Scan for the cell matching the given text and deliver its [x, y] coordinate at center. 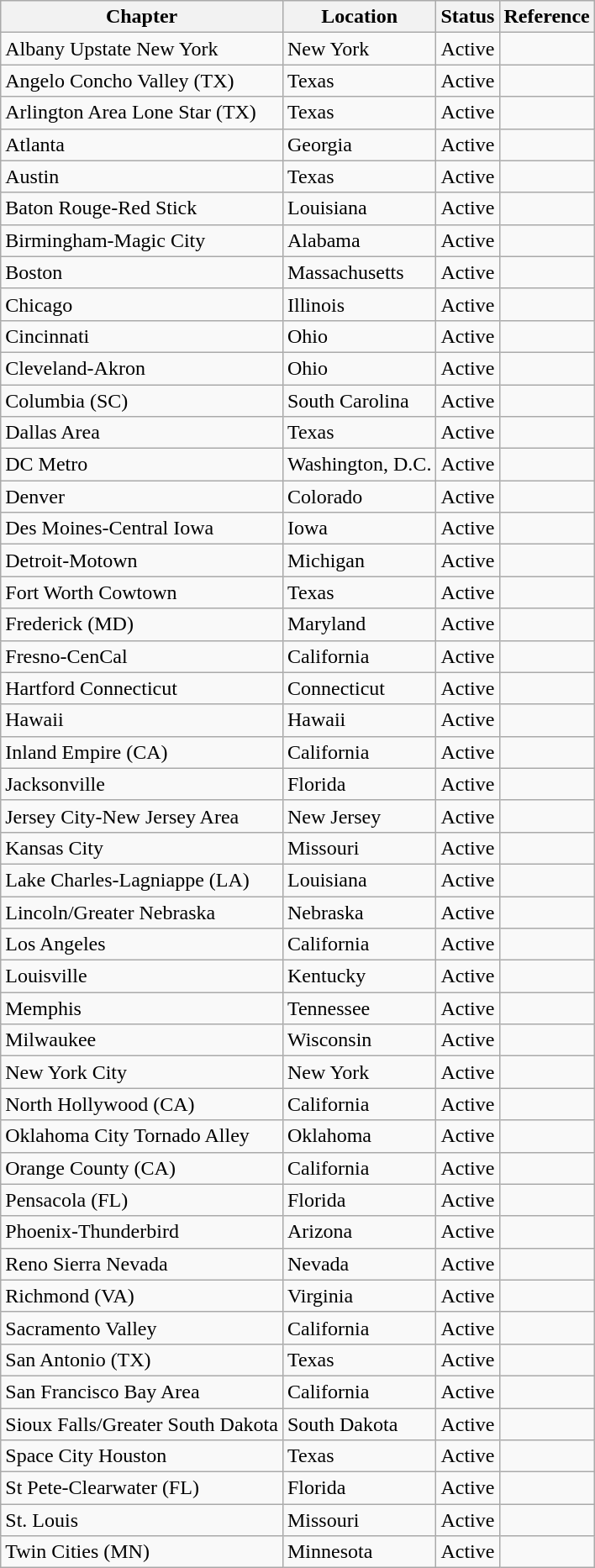
Milwaukee [142, 1040]
Albany Upstate New York [142, 49]
Twin Cities (MN) [142, 1552]
New Jersey [359, 816]
New York City [142, 1072]
Lincoln/Greater Nebraska [142, 912]
Richmond (VA) [142, 1296]
Denver [142, 497]
Austin [142, 176]
North Hollywood (CA) [142, 1104]
Frederick (MD) [142, 624]
Orange County (CA) [142, 1168]
Reno Sierra Nevada [142, 1264]
Status [467, 17]
South Dakota [359, 1424]
Kentucky [359, 976]
Lake Charles-Lagniappe (LA) [142, 880]
Alabama [359, 240]
Arlington Area Lone Star (TX) [142, 113]
Washington, D.C. [359, 465]
Atlanta [142, 145]
Connecticut [359, 688]
Oklahoma [359, 1136]
Inland Empire (CA) [142, 752]
Phoenix-Thunderbird [142, 1232]
Massachusetts [359, 272]
Minnesota [359, 1552]
Michigan [359, 560]
Angelo Concho Valley (TX) [142, 81]
Detroit-Motown [142, 560]
Los Angeles [142, 944]
Dallas Area [142, 433]
Iowa [359, 529]
Location [359, 17]
San Antonio (TX) [142, 1360]
Birmingham-Magic City [142, 240]
Louisville [142, 976]
DC Metro [142, 465]
Virginia [359, 1296]
Cincinnati [142, 336]
Illinois [359, 304]
Hartford Connecticut [142, 688]
Columbia (SC) [142, 401]
Sacramento Valley [142, 1328]
Wisconsin [359, 1040]
Nebraska [359, 912]
Boston [142, 272]
St Pete-Clearwater (FL) [142, 1488]
Sioux Falls/Greater South Dakota [142, 1424]
Jersey City-New Jersey Area [142, 816]
South Carolina [359, 401]
St. Louis [142, 1520]
Kansas City [142, 848]
Chicago [142, 304]
San Francisco Bay Area [142, 1392]
Des Moines-Central Iowa [142, 529]
Cleveland-Akron [142, 368]
Colorado [359, 497]
Reference [546, 17]
Fresno-CenCal [142, 656]
Arizona [359, 1232]
Maryland [359, 624]
Nevada [359, 1264]
Tennessee [359, 1008]
Pensacola (FL) [142, 1200]
Fort Worth Cowtown [142, 592]
Georgia [359, 145]
Baton Rouge-Red Stick [142, 208]
Chapter [142, 17]
Jacksonville [142, 784]
Space City Houston [142, 1456]
Memphis [142, 1008]
Oklahoma City Tornado Alley [142, 1136]
